From the cell containing the given text, extract its center point as (x, y) coordinate. 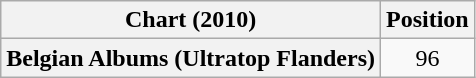
Chart (2010) (191, 20)
96 (428, 58)
Position (428, 20)
Belgian Albums (Ultratop Flanders) (191, 58)
